Identify which cell holds the provided text, then report its [X, Y] central coordinate. 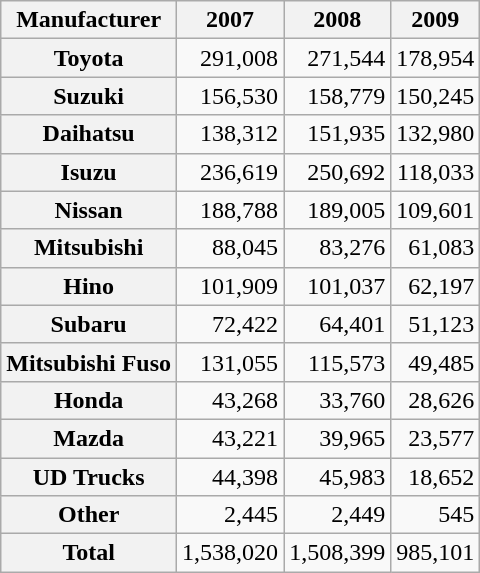
Toyota [89, 58]
2008 [338, 20]
Hino [89, 286]
156,530 [230, 96]
101,909 [230, 286]
62,197 [436, 286]
49,485 [436, 362]
Nissan [89, 210]
Total [89, 553]
28,626 [436, 400]
Subaru [89, 324]
Suzuki [89, 96]
131,055 [230, 362]
UD Trucks [89, 477]
178,954 [436, 58]
61,083 [436, 248]
101,037 [338, 286]
118,033 [436, 172]
271,544 [338, 58]
33,760 [338, 400]
150,245 [436, 96]
109,601 [436, 210]
188,788 [230, 210]
43,268 [230, 400]
985,101 [436, 553]
1,508,399 [338, 553]
291,008 [230, 58]
250,692 [338, 172]
158,779 [338, 96]
Mitsubishi [89, 248]
64,401 [338, 324]
132,980 [436, 134]
236,619 [230, 172]
189,005 [338, 210]
2,445 [230, 515]
45,983 [338, 477]
51,123 [436, 324]
Isuzu [89, 172]
39,965 [338, 438]
Honda [89, 400]
Mitsubishi Fuso [89, 362]
151,935 [338, 134]
Daihatsu [89, 134]
23,577 [436, 438]
72,422 [230, 324]
Other [89, 515]
Mazda [89, 438]
138,312 [230, 134]
18,652 [436, 477]
2009 [436, 20]
Manufacturer [89, 20]
83,276 [338, 248]
88,045 [230, 248]
545 [436, 515]
2,449 [338, 515]
115,573 [338, 362]
43,221 [230, 438]
1,538,020 [230, 553]
44,398 [230, 477]
2007 [230, 20]
